For the text-containing cell, return its midpoint in (X, Y) coordinate format. 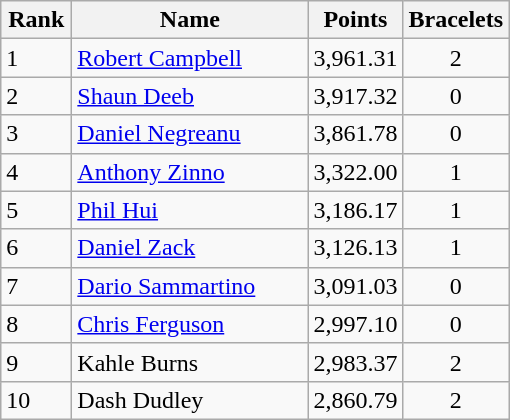
6 (36, 248)
2,860.79 (356, 400)
3,186.17 (356, 210)
3 (36, 134)
4 (36, 172)
Anthony Zinno (190, 172)
Points (356, 20)
5 (36, 210)
Phil Hui (190, 210)
2,997.10 (356, 324)
Dario Sammartino (190, 286)
Name (190, 20)
3,917.32 (356, 96)
7 (36, 286)
Rank (36, 20)
Daniel Zack (190, 248)
9 (36, 362)
8 (36, 324)
Shaun Deeb (190, 96)
3,126.13 (356, 248)
Chris Ferguson (190, 324)
Kahle Burns (190, 362)
Dash Dudley (190, 400)
3,091.03 (356, 286)
Bracelets (456, 20)
Daniel Negreanu (190, 134)
2,983.37 (356, 362)
3,861.78 (356, 134)
Robert Campbell (190, 58)
3,961.31 (356, 58)
10 (36, 400)
3,322.00 (356, 172)
